Output the (x, y) coordinate of the center of the cell containing the given text.  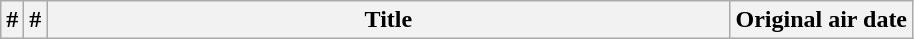
Title (388, 20)
Original air date (822, 20)
